Capture the cell that displays the provided text and extract its [x, y] central coordinate. 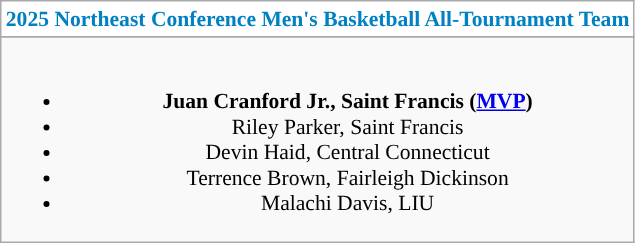
Juan Cranford Jr., Saint Francis (MVP)Riley Parker, Saint FrancisDevin Haid, Central ConnecticutTerrence Brown, Fairleigh DickinsonMalachi Davis, LIU [318, 140]
2025 Northeast Conference Men's Basketball All-Tournament Team [318, 19]
